Identify which cell holds the provided text, then report its [x, y] central coordinate. 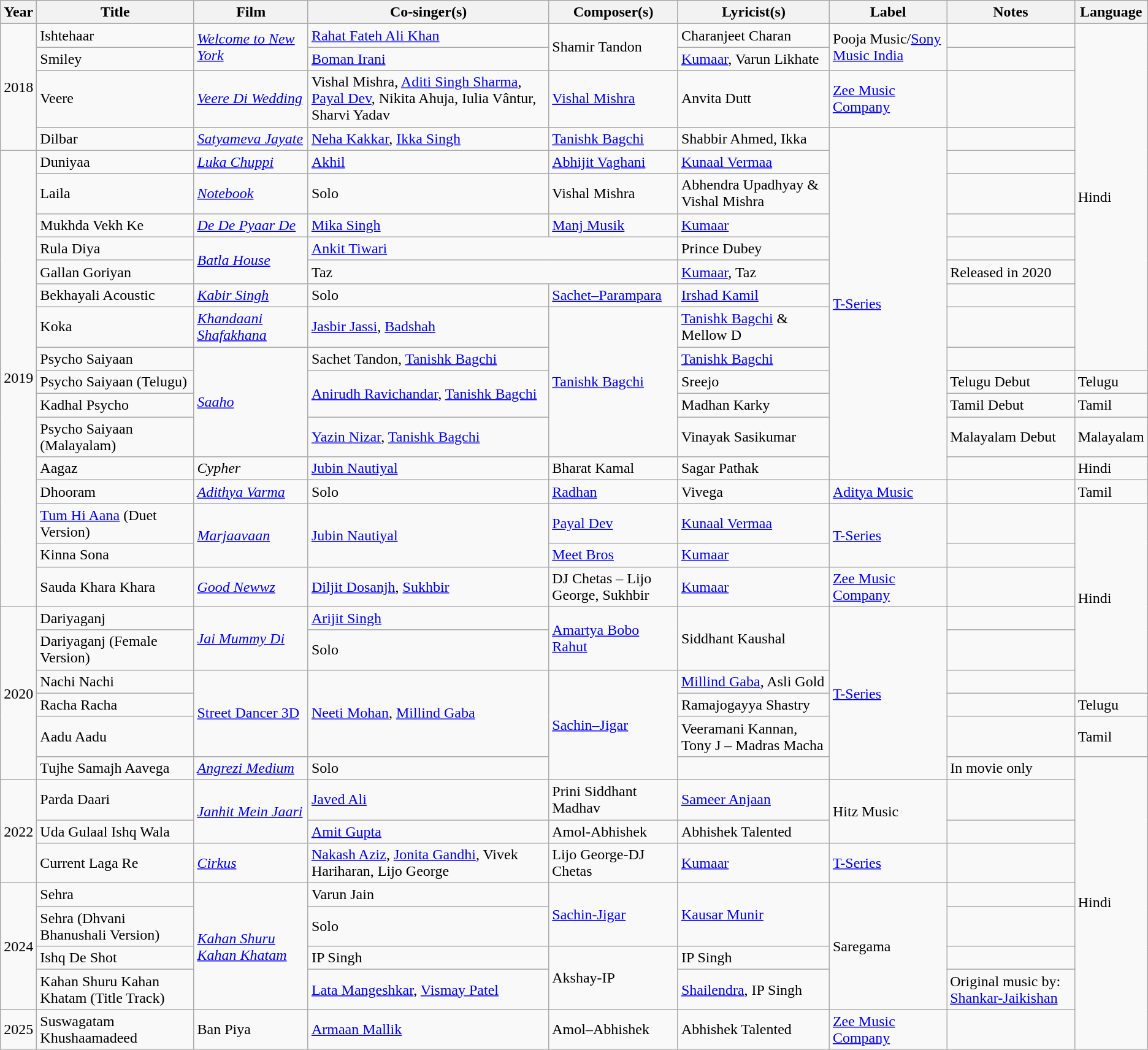
Rahat Fateh Ali Khan [428, 36]
Luka Chuppi [251, 162]
Current Laga Re [115, 864]
Co-singer(s) [428, 12]
Dilbar [115, 139]
Veere Di Wedding [251, 99]
Malayalam Debut [1011, 437]
Anvita Dutt [753, 99]
Marjaavaan [251, 535]
2025 [18, 1029]
Language [1111, 12]
Shamir Tandon [613, 47]
Kumaar, Varun Likhate [753, 59]
Taz [493, 272]
Rula Diya [115, 248]
In movie only [1011, 768]
Anirudh Ravichandar, Tanishk Bagchi [428, 394]
Dariyaganj [115, 618]
Sauda Khara Khara [115, 586]
Amol-Abhishek [613, 831]
Sehra [115, 895]
Welcome to New York [251, 47]
Sachin–Jigar [613, 725]
Khandaani Shafakhana [251, 326]
Arijit Singh [428, 618]
Angrezi Medium [251, 768]
Jai Mummy Di [251, 638]
Payal Dev [613, 524]
Label [888, 12]
Dariyaganj (Female Version) [115, 650]
Vinayak Sasikumar [753, 437]
Dhooram [115, 492]
Kausar Munir [753, 915]
Bekhayali Acoustic [115, 295]
Parda Daari [115, 800]
Ramajogayya Shastry [753, 705]
Gallan Goriyan [115, 272]
Amartya Bobo Rahut [613, 638]
Boman Irani [428, 59]
Ishtehaar [115, 36]
Amit Gupta [428, 831]
Laila [115, 194]
Racha Racha [115, 705]
DJ Chetas – Lijo George, Sukhbir [613, 586]
Uda Gulaal Ishq Wala [115, 831]
Javed Ali [428, 800]
Tamil Debut [1011, 405]
Sachin-Jigar [613, 915]
Aadu Aadu [115, 736]
Ankit Tiwari [493, 248]
Telugu Debut [1011, 382]
Sachet Tandon, Tanishk Bagchi [428, 359]
Ban Piya [251, 1029]
Psycho Saiyaan (Telugu) [115, 382]
Year [18, 12]
2018 [18, 87]
Good Newwz [251, 586]
Aditya Music [888, 492]
Batla House [251, 260]
Lyricist(s) [753, 12]
Abhendra Upadhyay & Vishal Mishra [753, 194]
Cypher [251, 469]
2022 [18, 831]
Kahan Shuru Kahan Khatam (Title Track) [115, 990]
Millind Gaba, Asli Gold [753, 681]
Nachi Nachi [115, 681]
Manj Musik [613, 225]
Film [251, 12]
Yazin Nizar, Tanishk Bagchi [428, 437]
Shabbir Ahmed, Ikka [753, 139]
Aagaz [115, 469]
Neha Kakkar, Ikka Singh [428, 139]
Charanjeet Charan [753, 36]
Lijo George-DJ Chetas [613, 864]
Veeramani Kannan, Tony J – Madras Macha [753, 736]
Cirkus [251, 864]
Psycho Saiyaan [115, 359]
De De Pyaar De [251, 225]
Notes [1011, 12]
Sachet–Parampara [613, 295]
Malayalam [1111, 437]
Kumaar, Taz [753, 272]
Mukhda Vekh Ke [115, 225]
Vishal Mishra, Aditi Singh Sharma, Payal Dev, Nikita Ahuja, Iulia Vântur, Sharvi Yadav [428, 99]
2020 [18, 693]
Diljit Dosanjh, Sukhbir [428, 586]
Meet Bros [613, 555]
Neeti Mohan, Millind Gaba [428, 713]
Sagar Pathak [753, 469]
Kinna Sona [115, 555]
Mika Singh [428, 225]
Sreejo [753, 382]
Nakash Aziz, Jonita Gandhi, Vivek Hariharan, Lijo George [428, 864]
Lata Mangeshkar, Vismay Patel [428, 990]
Janhit Mein Jaari [251, 811]
Akshay-IP [613, 978]
Pooja Music/Sony Music India [888, 47]
Tanishk Bagchi & Mellow D [753, 326]
Sameer Anjaan [753, 800]
2019 [18, 378]
Radhan [613, 492]
Shailendra, IP Singh [753, 990]
Sehra (Dhvani Bhanushali Version) [115, 926]
Original music by: Shankar-Jaikishan [1011, 990]
Veere [115, 99]
Vivega [753, 492]
Notebook [251, 194]
Ishq De Shot [115, 958]
Prince Dubey [753, 248]
Irshad Kamil [753, 295]
Smiley [115, 59]
Madhan Karky [753, 405]
Duniyaa [115, 162]
Composer(s) [613, 12]
Armaan Mallik [428, 1029]
Tum Hi Aana (Duet Version) [115, 524]
Psycho Saiyaan (Malayalam) [115, 437]
Released in 2020 [1011, 272]
Varun Jain [428, 895]
Prini Siddhant Madhav [613, 800]
Abhijit Vaghani [613, 162]
Street Dancer 3D [251, 713]
Kabir Singh [251, 295]
Siddhant Kaushal [753, 638]
2024 [18, 946]
Tujhe Samajh Aavega [115, 768]
Kadhal Psycho [115, 405]
Amol–Abhishek [613, 1029]
Suswagatam Khushaamadeed [115, 1029]
Saregama [888, 946]
Satyameva Jayate [251, 139]
Akhil [428, 162]
Koka [115, 326]
Hitz Music [888, 811]
Title [115, 12]
Kahan Shuru Kahan Khatam [251, 946]
Bharat Kamal [613, 469]
Jasbir Jassi, Badshah [428, 326]
Adithya Varma [251, 492]
Saaho [251, 402]
